Locate the cell with the specified text and output its (x, y) center coordinate. 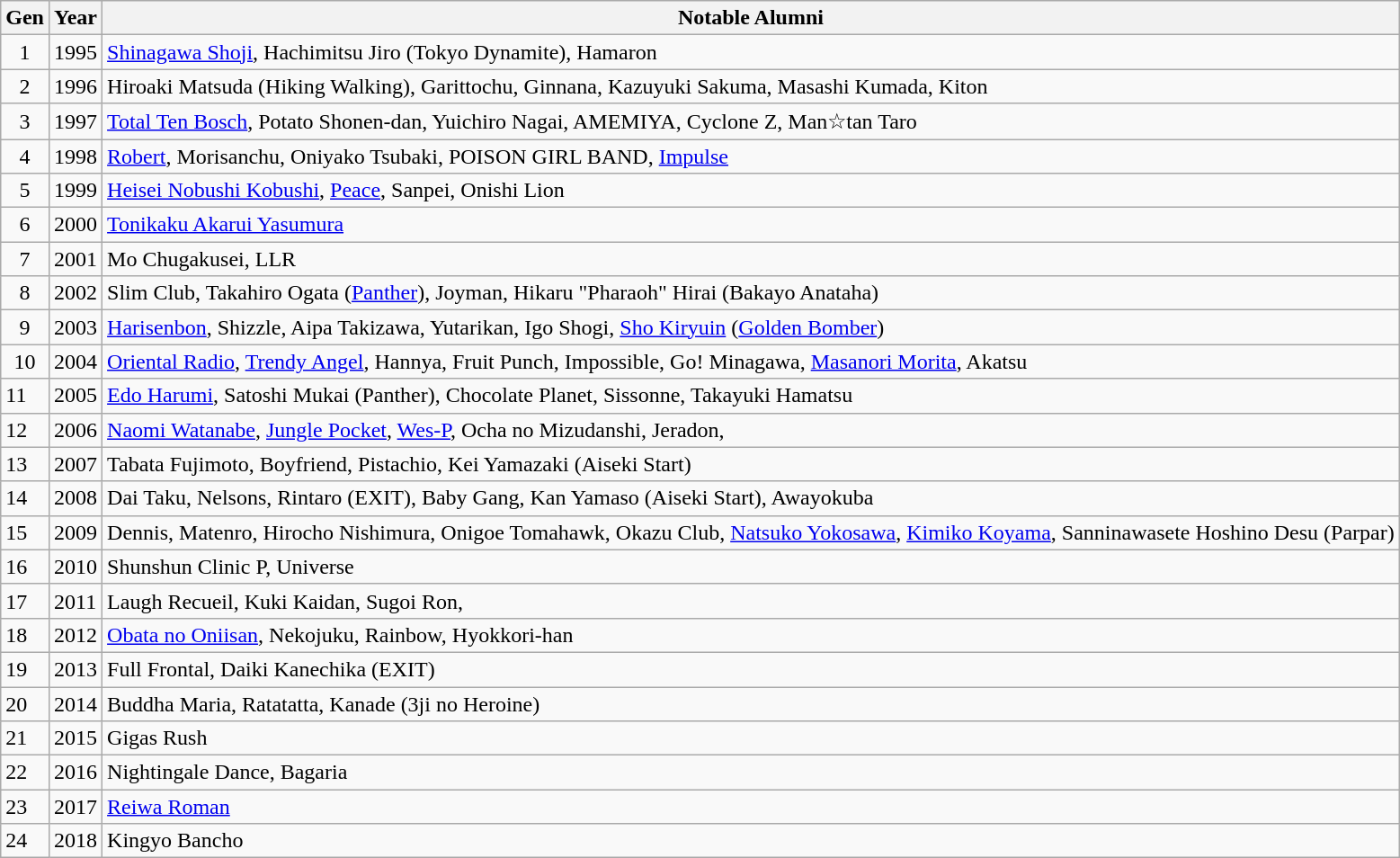
Dai Taku, Nelsons, Rintaro (EXIT), Baby Gang, Kan Yamaso (Aiseki Start), Awayokuba (752, 498)
Dennis, Matenro, Hirocho Nishimura, Onigoe Tomahawk, Okazu Club, Natsuko Yokosawa, Kimiko Koyama, Sanninawasete Hoshino Desu (Parpar) (752, 532)
2011 (76, 601)
Total Ten Bosch, Potato Shonen-dan, Yuichiro Nagai, AMEMIYA, Cyclone Z, Man☆tan Taro (752, 121)
2 (25, 86)
17 (25, 601)
6 (25, 225)
Tabata Fujimoto, Boyfriend, Pistachio, Kei Yamazaki (Aiseki Start) (752, 464)
2010 (76, 567)
21 (25, 738)
Slim Club, Takahiro Ogata (Panther), Joyman, Hikaru "Pharaoh" Hirai (Bakayo Anataha) (752, 293)
2007 (76, 464)
Buddha Maria, Ratatatta, Kanade (3ji no Heroine) (752, 704)
Tonikaku Akarui Yasumura (752, 225)
Gen (25, 18)
20 (25, 704)
1998 (76, 156)
2006 (76, 430)
1997 (76, 121)
2014 (76, 704)
3 (25, 121)
11 (25, 396)
Oriental Radio, Trendy Angel, Hannya, Fruit Punch, Impossible, Go! Minagawa, Masanori Morita, Akatsu (752, 362)
18 (25, 635)
2012 (76, 635)
Gigas Rush (752, 738)
Full Frontal, Daiki Kanechika (EXIT) (752, 669)
7 (25, 259)
8 (25, 293)
Shinagawa Shoji, Hachimitsu Jiro (Tokyo Dynamite), Hamaron (752, 52)
14 (25, 498)
Shunshun Clinic P, Universe (752, 567)
9 (25, 327)
Obata no Oniisan, Nekojuku, Rainbow, Hyokkori-han (752, 635)
Year (76, 18)
2018 (76, 841)
1999 (76, 191)
23 (25, 807)
2017 (76, 807)
2015 (76, 738)
1995 (76, 52)
Kingyo Bancho (752, 841)
Notable Alumni (752, 18)
Mo Chugakusei, LLR (752, 259)
Heisei Nobushi Kobushi, Peace, Sanpei, Onishi Lion (752, 191)
2008 (76, 498)
24 (25, 841)
5 (25, 191)
2003 (76, 327)
2005 (76, 396)
2004 (76, 362)
19 (25, 669)
10 (25, 362)
Hiroaki Matsuda (Hiking Walking), Garittochu, Ginnana, Kazuyuki Sakuma, Masashi Kumada, Kiton (752, 86)
1 (25, 52)
Laugh Recueil, Kuki Kaidan, Sugoi Ron, (752, 601)
2001 (76, 259)
Naomi Watanabe, Jungle Pocket, Wes-P, Ocha no Mizudanshi, Jeradon, (752, 430)
Harisenbon, Shizzle, Aipa Takizawa, Yutarikan, Igo Shogi, Sho Kiryuin (Golden Bomber) (752, 327)
2000 (76, 225)
2002 (76, 293)
Nightingale Dance, Bagaria (752, 773)
Reiwa Roman (752, 807)
Edo Harumi, Satoshi Mukai (Panther), Chocolate Planet, Sissonne, Takayuki Hamatsu (752, 396)
15 (25, 532)
2009 (76, 532)
2016 (76, 773)
1996 (76, 86)
2013 (76, 669)
13 (25, 464)
12 (25, 430)
16 (25, 567)
Robert, Morisanchu, Oniyako Tsubaki, POISON GIRL BAND, Impulse (752, 156)
22 (25, 773)
4 (25, 156)
